Find where the given text appears and provide that cell's center as (x, y) coordinate. 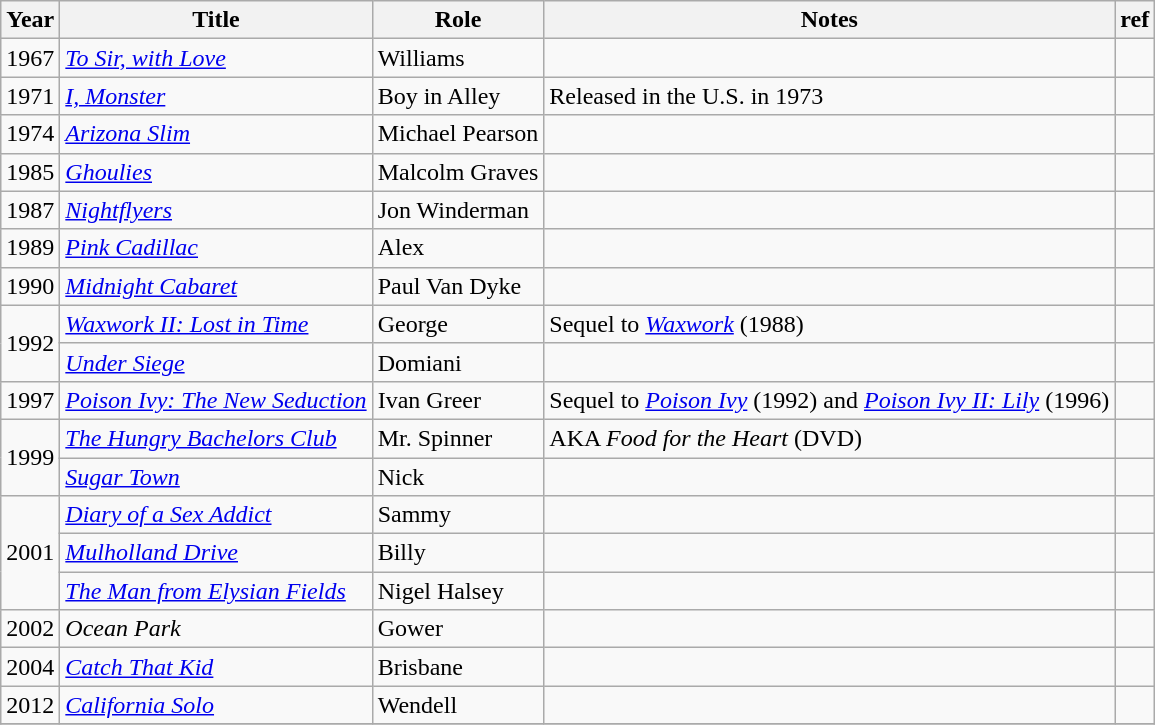
Sequel to Poison Ivy (1992) and Poison Ivy II: Lily (1996) (830, 400)
1997 (30, 400)
California Solo (216, 705)
1971 (30, 96)
1992 (30, 343)
Sugar Town (216, 477)
Domiani (458, 362)
Poison Ivy: The New Seduction (216, 400)
Year (30, 20)
Ivan Greer (458, 400)
Billy (458, 553)
Gower (458, 629)
Nigel Halsey (458, 591)
Catch That Kid (216, 667)
I, Monster (216, 96)
1987 (30, 210)
George (458, 324)
2001 (30, 553)
Pink Cadillac (216, 248)
Nightflyers (216, 210)
Ghoulies (216, 172)
Diary of a Sex Addict (216, 515)
1999 (30, 457)
Paul Van Dyke (458, 286)
Sammy (458, 515)
Malcolm Graves (458, 172)
Arizona Slim (216, 134)
Michael Pearson (458, 134)
Jon Winderman (458, 210)
1974 (30, 134)
1967 (30, 58)
Title (216, 20)
The Man from Elysian Fields (216, 591)
1990 (30, 286)
Ocean Park (216, 629)
Role (458, 20)
1989 (30, 248)
AKA Food for the Heart (DVD) (830, 438)
Sequel to Waxwork (1988) (830, 324)
1985 (30, 172)
To Sir, with Love (216, 58)
Midnight Cabaret (216, 286)
Mulholland Drive (216, 553)
Williams (458, 58)
Under Siege (216, 362)
Wendell (458, 705)
ref (1135, 20)
Notes (830, 20)
Waxwork II: Lost in Time (216, 324)
2002 (30, 629)
The Hungry Bachelors Club (216, 438)
Alex (458, 248)
Mr. Spinner (458, 438)
Boy in Alley (458, 96)
Brisbane (458, 667)
2012 (30, 705)
Released in the U.S. in 1973 (830, 96)
2004 (30, 667)
Nick (458, 477)
